For the text-containing cell, return its midpoint in (x, y) coordinate format. 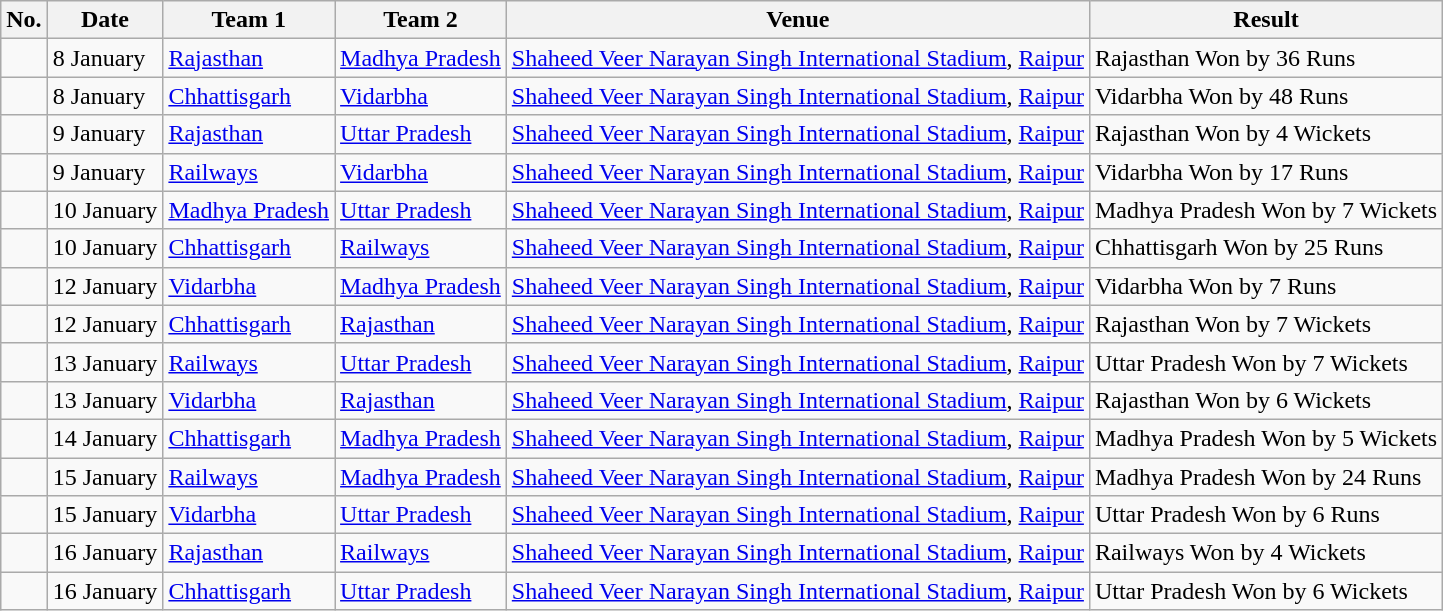
Vidarbha Won by 7 Runs (1266, 286)
14 January (105, 438)
Date (105, 20)
Madhya Pradesh Won by 7 Wickets (1266, 210)
Rajasthan Won by 6 Wickets (1266, 400)
Team 2 (421, 20)
Uttar Pradesh Won by 6 Wickets (1266, 591)
Uttar Pradesh Won by 7 Wickets (1266, 362)
No. (24, 20)
Madhya Pradesh Won by 24 Runs (1266, 477)
Rajasthan Won by 4 Wickets (1266, 134)
Uttar Pradesh Won by 6 Runs (1266, 515)
Madhya Pradesh Won by 5 Wickets (1266, 438)
Vidarbha Won by 48 Runs (1266, 96)
Rajasthan Won by 7 Wickets (1266, 324)
Venue (798, 20)
Team 1 (249, 20)
Vidarbha Won by 17 Runs (1266, 172)
Rajasthan Won by 36 Runs (1266, 58)
Chhattisgarh Won by 25 Runs (1266, 248)
Railways Won by 4 Wickets (1266, 553)
Result (1266, 20)
